Identify which cell holds the provided text, then report its (x, y) central coordinate. 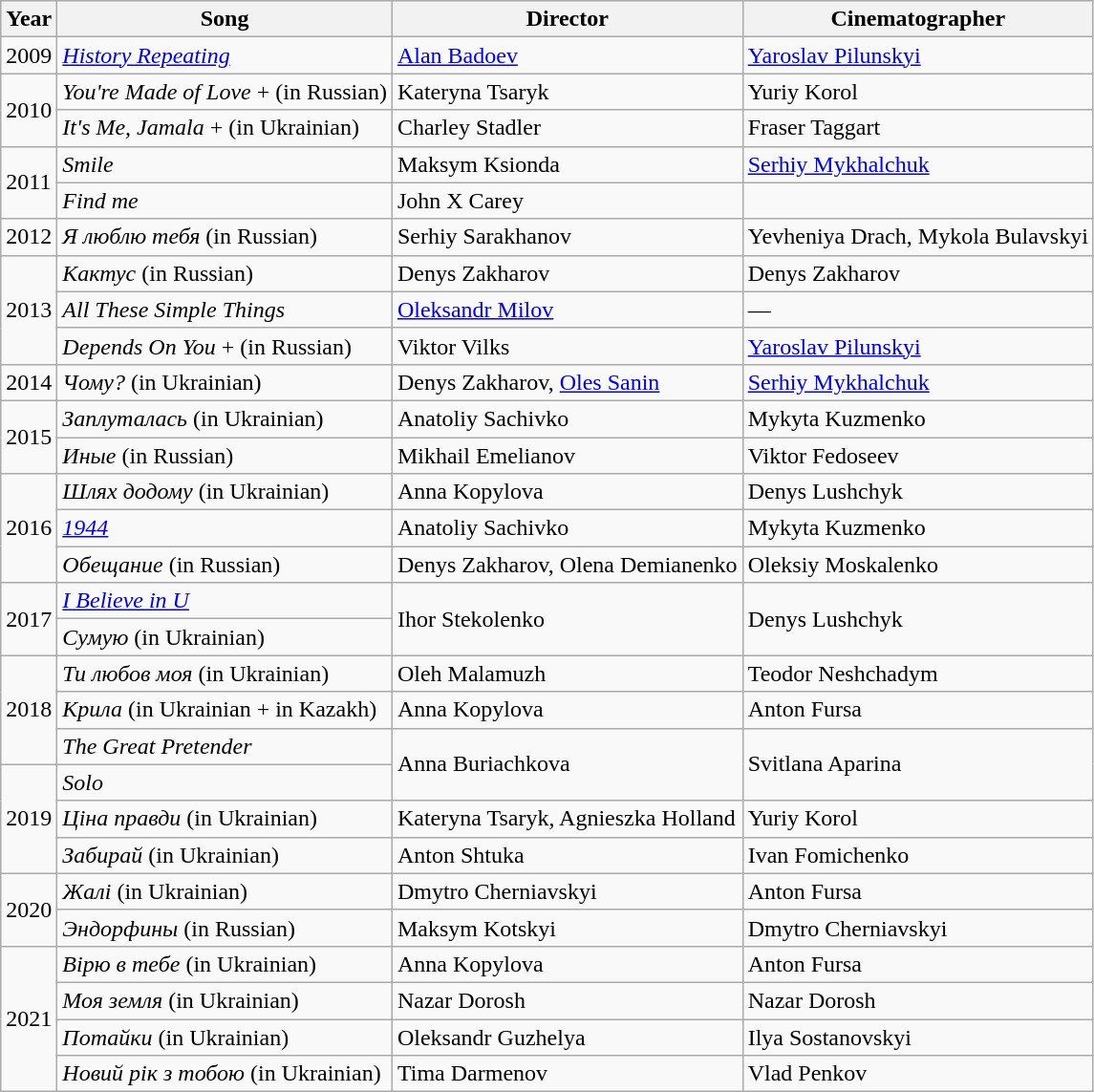
Oleh Malamuzh (568, 674)
Alan Badoev (568, 55)
Oleksiy Moskalenko (917, 565)
2013 (29, 310)
2009 (29, 55)
Maksym Kotskyi (568, 928)
Новий рік з тобою (in Ukrainian) (225, 1074)
2018 (29, 710)
Обещание (in Russian) (225, 565)
All These Simple Things (225, 310)
Kateryna Tsaryk (568, 92)
You're Made of Love + (in Russian) (225, 92)
Oleksandr Milov (568, 310)
Mikhail Emelianov (568, 456)
The Great Pretender (225, 746)
Cinematographer (917, 19)
Сумую (in Ukrainian) (225, 637)
Чому? (in Ukrainian) (225, 382)
Ціна правди (in Ukrainian) (225, 819)
Kateryna Tsaryk, Agnieszka Holland (568, 819)
Жалі (in Ukrainian) (225, 891)
Yevheniya Drach, Mykola Bulavskyi (917, 237)
Ти любов моя (in Ukrainian) (225, 674)
2016 (29, 528)
Я люблю тебя (in Russian) (225, 237)
Иные (in Russian) (225, 456)
2020 (29, 910)
Anna Buriachkova (568, 764)
Oleksandr Guzhelya (568, 1037)
Find me (225, 201)
Viktor Fedoseev (917, 456)
Svitlana Aparina (917, 764)
Кактус (in Russian) (225, 273)
2014 (29, 382)
Вірю в тебе (in Ukrainian) (225, 964)
Ivan Fomichenko (917, 855)
John X Carey (568, 201)
Vlad Penkov (917, 1074)
Serhiy Sarakhanov (568, 237)
Забирай (in Ukrainian) (225, 855)
Year (29, 19)
2011 (29, 182)
Потайки (in Ukrainian) (225, 1037)
2019 (29, 819)
1944 (225, 528)
I Believe in U (225, 601)
Solo (225, 782)
Song (225, 19)
Моя земля (in Ukrainian) (225, 1000)
2015 (29, 437)
Fraser Taggart (917, 128)
Ilya Sostanovskyi (917, 1037)
Maksym Ksionda (568, 164)
Anton Shtuka (568, 855)
Denys Zakharov, Oles Sanin (568, 382)
Charley Stadler (568, 128)
— (917, 310)
Ihor Stekolenko (568, 619)
Teodor Neshchadym (917, 674)
Director (568, 19)
2021 (29, 1018)
Эндорфины (in Russian) (225, 928)
2012 (29, 237)
Tima Darmenov (568, 1074)
Шлях додому (in Ukrainian) (225, 492)
Заплуталась (in Ukrainian) (225, 418)
Viktor Vilks (568, 346)
It's Me, Jamala + (in Ukrainian) (225, 128)
Smile (225, 164)
History Repeating (225, 55)
Denys Zakharov, Olena Demianenko (568, 565)
Крила (in Ukrainian + in Kazakh) (225, 710)
2010 (29, 110)
2017 (29, 619)
Depends On You + (in Russian) (225, 346)
